Search for the cell housing the specified text and yield its [x, y] center coordinate. 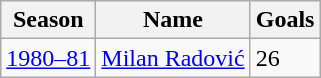
26 [285, 58]
1980–81 [48, 58]
Name [173, 20]
Season [48, 20]
Milan Radović [173, 58]
Goals [285, 20]
